Return the (X, Y) coordinate for the center point of the cell that contains the specified text.  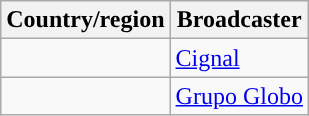
Country/region (86, 20)
Broadcaster (239, 20)
Grupo Globo (239, 96)
Cignal (239, 58)
